Detect which cell encompasses the target text, then output its (x, y) center coordinate. 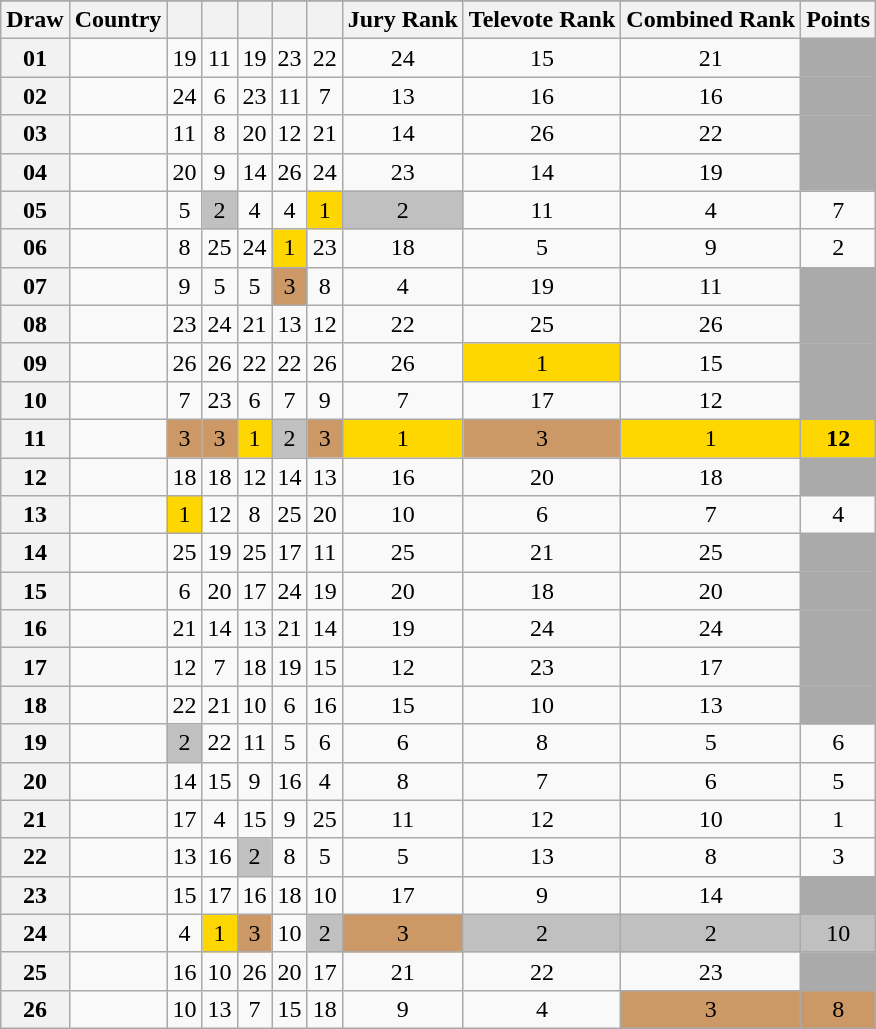
06 (35, 248)
Country (118, 20)
05 (35, 210)
08 (35, 324)
Jury Rank (402, 20)
04 (35, 172)
09 (35, 362)
01 (35, 58)
03 (35, 134)
02 (35, 96)
Points (838, 20)
Draw (35, 20)
Televote Rank (542, 20)
Combined Rank (711, 20)
07 (35, 286)
